Identify which cell holds the provided text, then report its [X, Y] central coordinate. 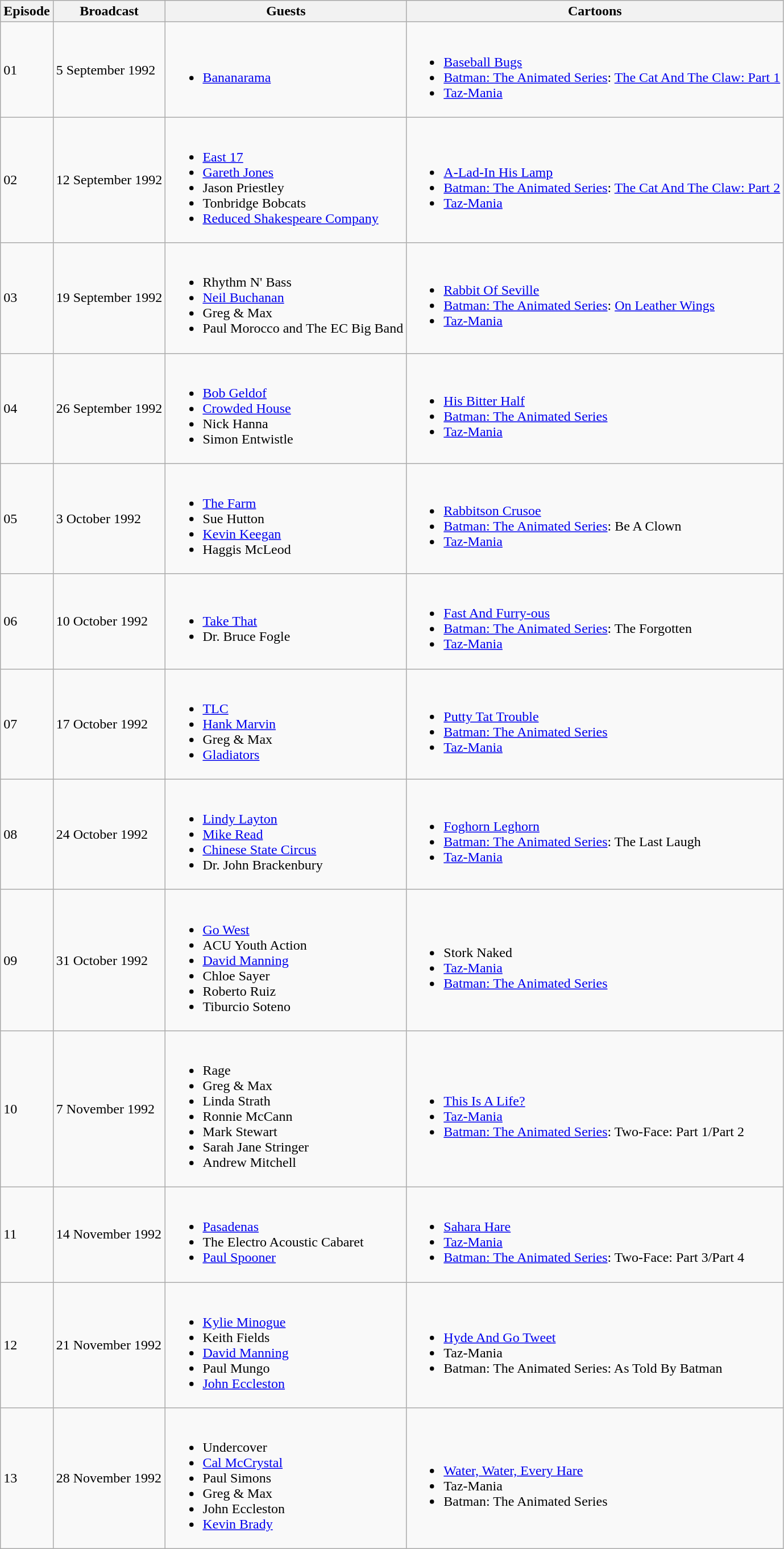
PasadenasThe Electro Acoustic CabaretPaul Spooner [286, 1234]
06 [27, 621]
08 [27, 834]
TLCHank MarvinGreg & MaxGladiators [286, 724]
Hyde And Go TweetTaz-ManiaBatman: The Animated Series: As Told By Batman [595, 1344]
3 October 1992 [109, 519]
Cartoons [595, 11]
Episode [27, 11]
Sahara HareTaz-ManiaBatman: The Animated Series: Two-Face: Part 3/Part 4 [595, 1234]
5 September 1992 [109, 69]
UndercoverCal McCrystalPaul SimonsGreg & MaxJohn EcclestonKevin Brady [286, 1478]
05 [27, 519]
Baseball BugsBatman: The Animated Series: The Cat And The Claw: Part 1Taz-Mania [595, 69]
This Is A Life?Taz-ManiaBatman: The Animated Series: Two-Face: Part 1/Part 2 [595, 1109]
Go WestACU Youth ActionDavid ManningChloe SayerRoberto RuizTiburcio Soteno [286, 960]
Take ThatDr. Bruce Fogle [286, 621]
03 [27, 298]
26 September 1992 [109, 408]
Lindy LaytonMike ReadChinese State CircusDr. John Brackenbury [286, 834]
Bob GeldofCrowded HouseNick HannaSimon Entwistle [286, 408]
Kylie MinogueKeith FieldsDavid ManningPaul MungoJohn Eccleston [286, 1344]
28 November 1992 [109, 1478]
17 October 1992 [109, 724]
East 17Gareth JonesJason PriestleyTonbridge BobcatsReduced Shakespeare Company [286, 180]
13 [27, 1478]
Bananarama [286, 69]
12 [27, 1344]
The FarmSue HuttonKevin KeeganHaggis McLeod [286, 519]
Stork NakedTaz-ManiaBatman: The Animated Series [595, 960]
19 September 1992 [109, 298]
31 October 1992 [109, 960]
RageGreg & MaxLinda StrathRonnie McCannMark StewartSarah Jane StringerAndrew Mitchell [286, 1109]
7 November 1992 [109, 1109]
04 [27, 408]
Rabbit Of SevilleBatman: The Animated Series: On Leather WingsTaz-Mania [595, 298]
02 [27, 180]
His Bitter HalfBatman: The Animated SeriesTaz-Mania [595, 408]
11 [27, 1234]
01 [27, 69]
A-Lad-In His LampBatman: The Animated Series: The Cat And The Claw: Part 2Taz-Mania [595, 180]
24 October 1992 [109, 834]
07 [27, 724]
Putty Tat TroubleBatman: The Animated SeriesTaz-Mania [595, 724]
Broadcast [109, 11]
Fast And Furry-ousBatman: The Animated Series: The ForgottenTaz-Mania [595, 621]
Foghorn LeghornBatman: The Animated Series: The Last LaughTaz-Mania [595, 834]
21 November 1992 [109, 1344]
Rhythm N' BassNeil BuchananGreg & MaxPaul Morocco and The EC Big Band [286, 298]
09 [27, 960]
10 [27, 1109]
Rabbitson CrusoeBatman: The Animated Series: Be A ClownTaz-Mania [595, 519]
12 September 1992 [109, 180]
Guests [286, 11]
10 October 1992 [109, 621]
14 November 1992 [109, 1234]
Water, Water, Every HareTaz-ManiaBatman: The Animated Series [595, 1478]
